Return [X, Y] of the center of cell containing provided text 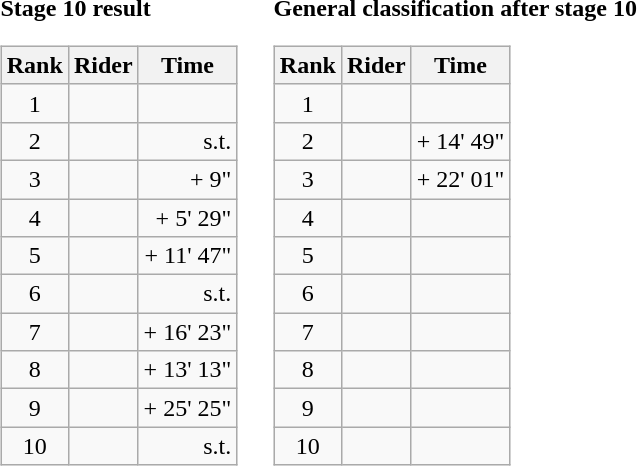
+ 22' 01" [460, 179]
+ 25' 25" [188, 408]
+ 5' 29" [188, 217]
+ 9" [188, 179]
+ 14' 49" [460, 141]
+ 11' 47" [188, 256]
+ 16' 23" [188, 332]
+ 13' 13" [188, 370]
